From the cell containing the given text, extract its center point as (X, Y) coordinate. 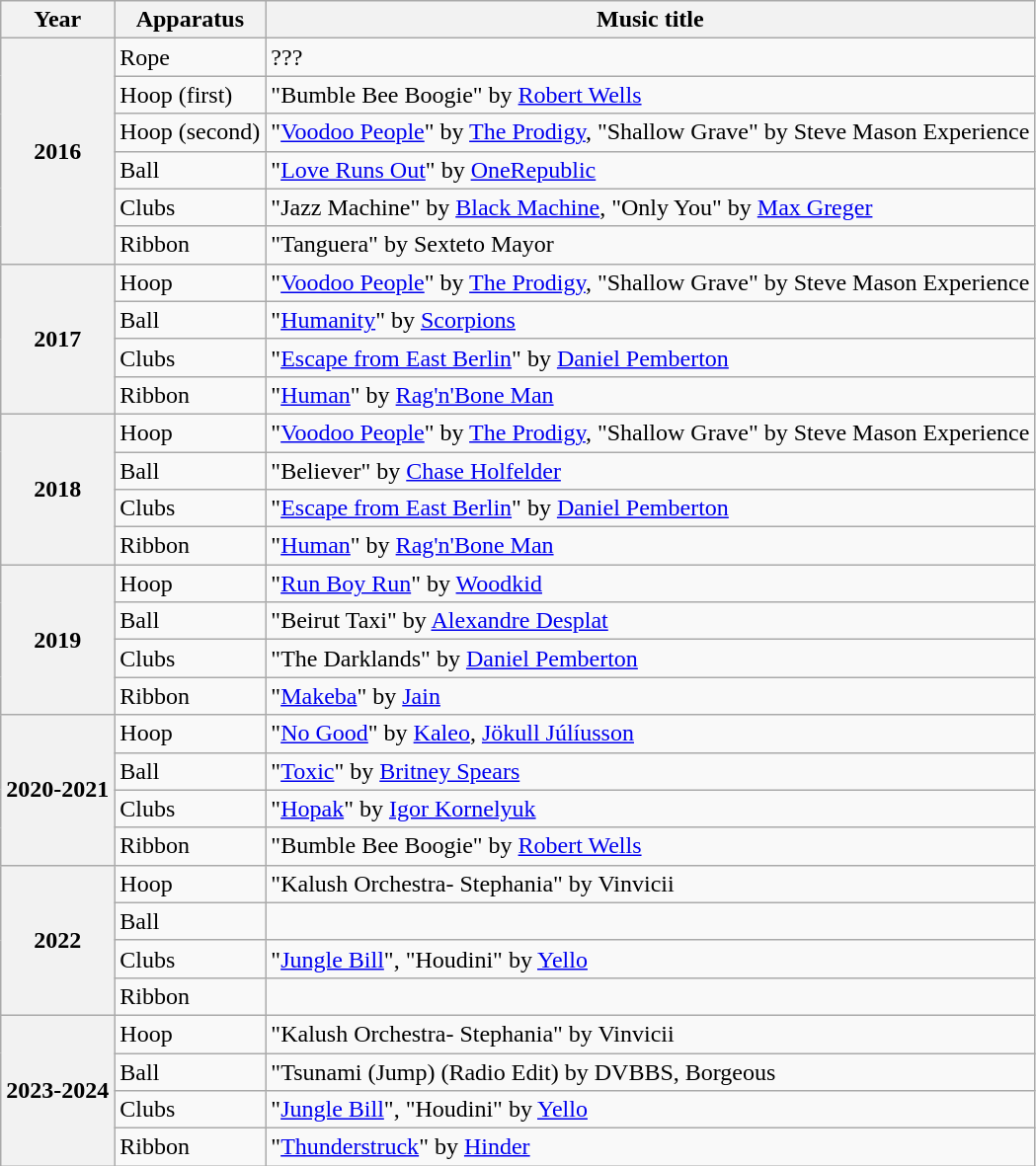
"Beirut Taxi" by Alexandre Desplat (650, 621)
"The Darklands" by Daniel Pemberton (650, 659)
2023-2024 (57, 1090)
"Tsunami (Jump) (Radio Edit) by DVBBS, Borgeous (650, 1071)
"Run Boy Run" by Woodkid (650, 583)
"Jazz Machine" by Black Machine, "Only You" by Max Greger (650, 207)
"Makeba" by Jain (650, 696)
"Love Runs Out" by OneRepublic (650, 170)
Apparatus (190, 20)
2019 (57, 640)
Rope (190, 57)
2020-2021 (57, 790)
"Tanguera" by Sexteto Mayor (650, 245)
Hoop (second) (190, 132)
2022 (57, 940)
"Thunderstruck" by Hinder (650, 1147)
"Believer" by Chase Holfelder (650, 471)
2018 (57, 489)
Music title (650, 20)
"No Good" by Kaleo, Jökull Júlíusson (650, 734)
"Humanity" by Scorpions (650, 320)
2016 (57, 151)
"Hopak" by Igor Kornelyuk (650, 809)
??? (650, 57)
Year (57, 20)
"Toxic" by Britney Spears (650, 771)
2017 (57, 339)
Hoop (first) (190, 95)
